Locate the cell with the specified text and output its [X, Y] center coordinate. 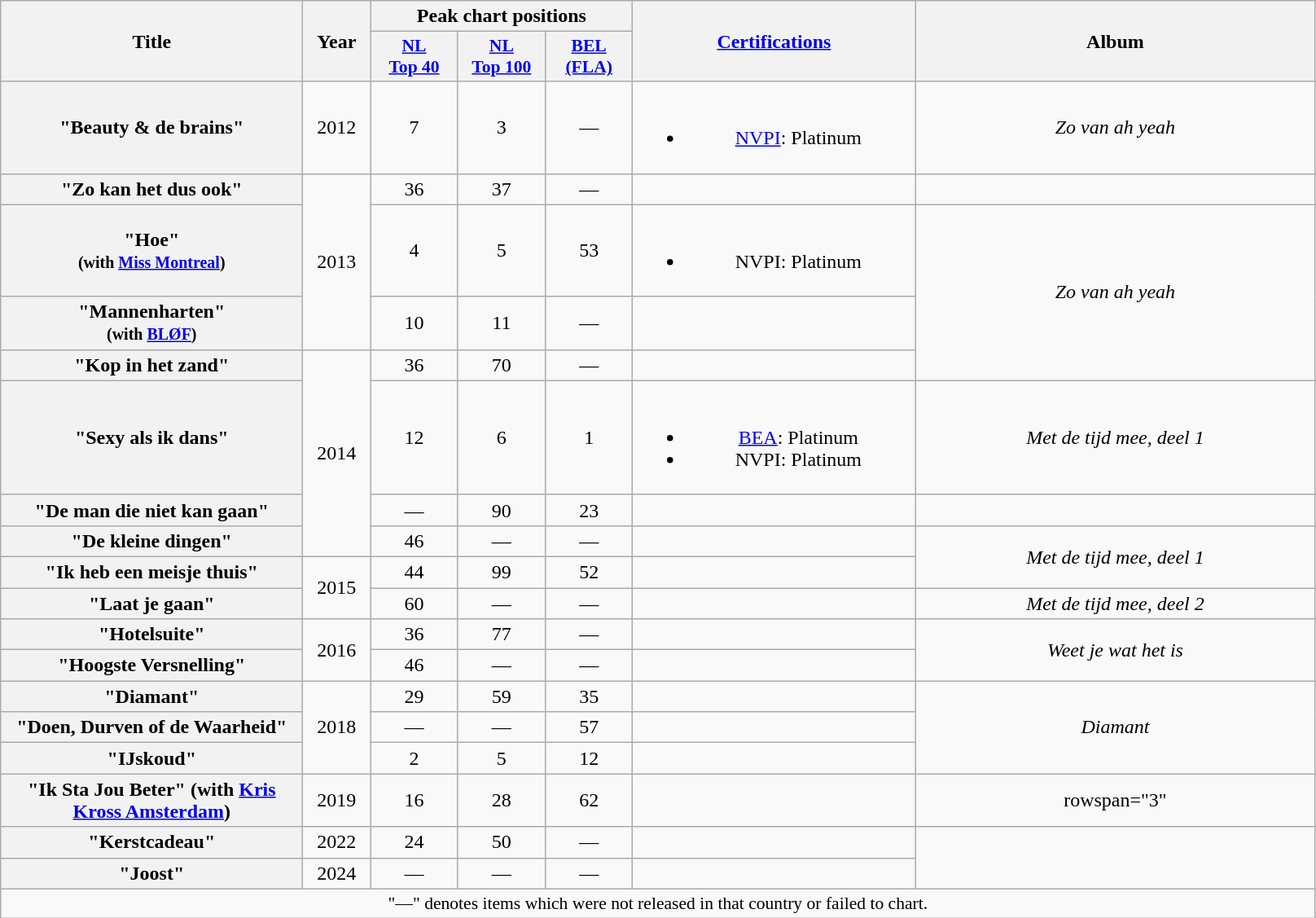
7 [414, 127]
"Ik heb een meisje thuis" [151, 572]
"Ik Sta Jou Beter" (with Kris Kross Amsterdam) [151, 800]
"Kop in het zand" [151, 365]
"Hoogste Versnelling" [151, 665]
Certifications [774, 41]
"Hotelsuite" [151, 635]
Peak chart positions [502, 16]
"De man die niet kan gaan" [151, 510]
1 [590, 437]
16 [414, 800]
"Zo kan het dus ook" [151, 189]
Diamant [1116, 727]
Title [151, 41]
rowspan="3" [1116, 800]
90 [502, 510]
"Laat je gaan" [151, 604]
2012 [337, 127]
2013 [337, 261]
29 [414, 696]
10 [414, 323]
"Hoe"(with Miss Montreal) [151, 251]
52 [590, 572]
"De kleine dingen" [151, 541]
"Doen, Durven of de Waarheid" [151, 727]
3 [502, 127]
24 [414, 842]
77 [502, 635]
2019 [337, 800]
2015 [337, 587]
"Mannenharten"(with BLØF) [151, 323]
"Kerstcadeau" [151, 842]
23 [590, 510]
99 [502, 572]
Weet je wat het is [1116, 650]
35 [590, 696]
62 [590, 800]
6 [502, 437]
28 [502, 800]
NLTop 40 [414, 57]
2024 [337, 873]
70 [502, 365]
BEL(FLA) [590, 57]
Met de tijd mee, deel 2 [1116, 604]
50 [502, 842]
BEA: PlatinumNVPI: Platinum [774, 437]
2016 [337, 650]
11 [502, 323]
"Beauty & de brains" [151, 127]
2022 [337, 842]
59 [502, 696]
"IJskoud" [151, 758]
2 [414, 758]
37 [502, 189]
NLTop 100 [502, 57]
"Joost" [151, 873]
Year [337, 41]
"Sexy als ik dans" [151, 437]
60 [414, 604]
44 [414, 572]
53 [590, 251]
57 [590, 727]
"—" denotes items which were not released in that country or failed to chart. [658, 903]
4 [414, 251]
"Diamant" [151, 696]
2014 [337, 453]
Album [1116, 41]
2018 [337, 727]
